Determine the (x, y) coordinate at the center of the cell enclosing the given text.  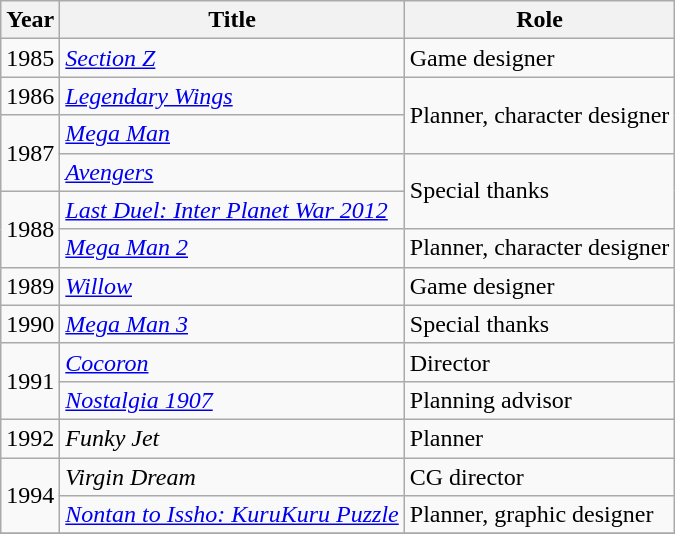
1987 (30, 153)
1985 (30, 58)
Cocoron (232, 362)
Planner, graphic designer (540, 515)
Planner (540, 438)
1992 (30, 438)
Virgin Dream (232, 477)
1990 (30, 324)
Section Z (232, 58)
Year (30, 20)
1986 (30, 96)
Mega Man 2 (232, 248)
Director (540, 362)
1991 (30, 381)
Role (540, 20)
Funky Jet (232, 438)
Nontan to Issho: KuruKuru Puzzle (232, 515)
Legendary Wings (232, 96)
Willow (232, 286)
Planning advisor (540, 400)
Mega Man 3 (232, 324)
Title (232, 20)
1988 (30, 229)
1989 (30, 286)
Last Duel: Inter Planet War 2012 (232, 210)
CG director (540, 477)
Nostalgia 1907 (232, 400)
Avengers (232, 172)
Mega Man (232, 134)
1994 (30, 496)
